Return the (x, y) coordinate for the center point of the cell that contains the specified text.  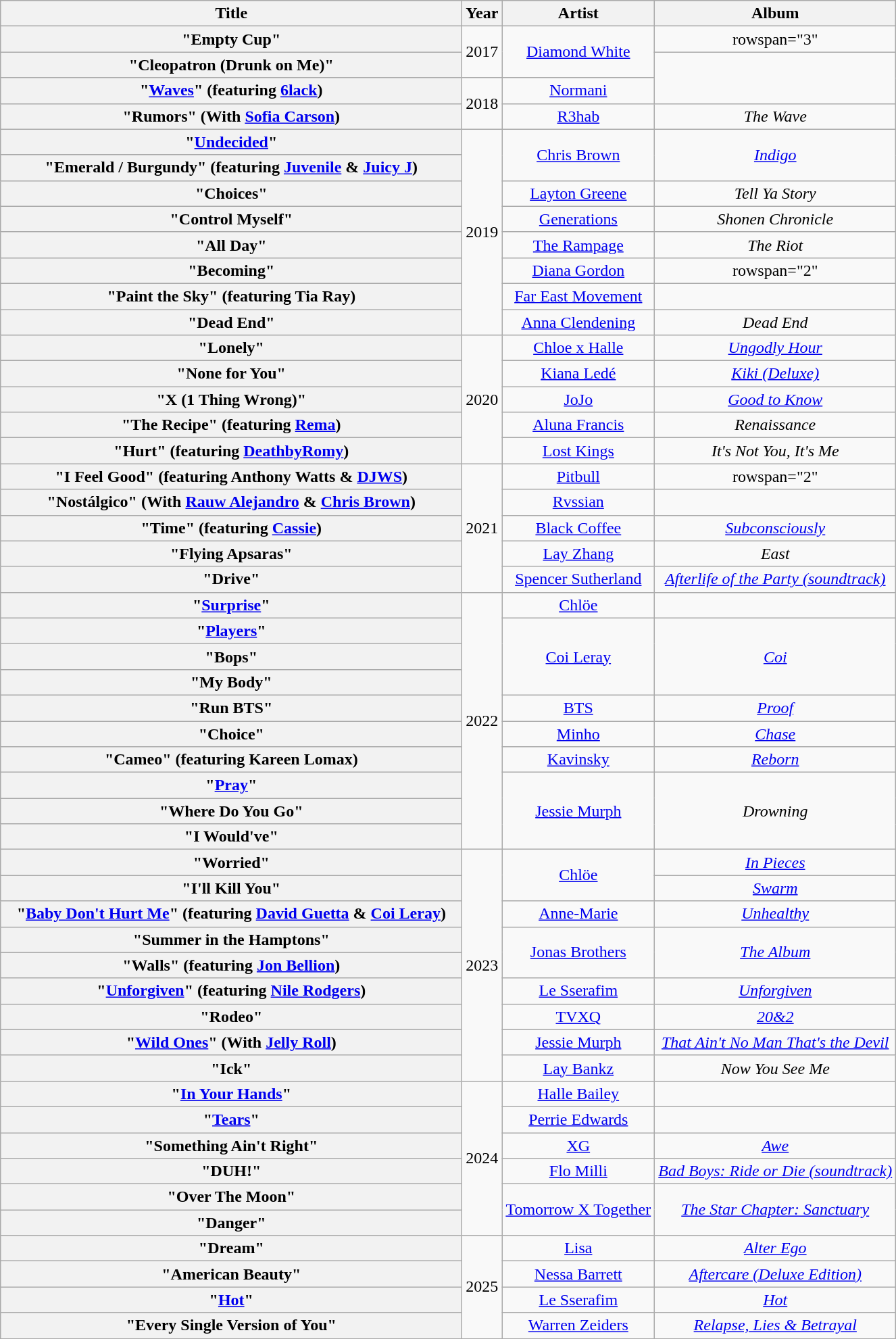
Coi Leray (578, 656)
Rvssian (578, 502)
Lost Kings (578, 451)
Renaissance (776, 425)
Kavinsky (578, 760)
Title (231, 14)
"Lonely" (231, 348)
Aftercare (Deluxe Edition) (776, 1274)
TVXQ (578, 1017)
East (776, 554)
"Where Do You Go" (231, 811)
Afterlife of the Party (soundtrack) (776, 579)
That Ain't No Man That's the Devil (776, 1042)
Jonas Brothers (578, 952)
R3hab (578, 116)
20&2 (776, 1017)
Hot (776, 1300)
Spencer Sutherland (578, 579)
Aluna Francis (578, 425)
Normani (578, 91)
"X (1 Thing Wrong)" (231, 399)
"Cleopatron (Drunk on Me)" (231, 65)
"American Beauty" (231, 1274)
rowspan="3" (776, 39)
"Players" (231, 631)
"Drive" (231, 579)
The Star Chapter: Sanctuary (776, 1210)
"Emerald / Burgundy" (featuring Juvenile & Juicy J) (231, 168)
Lisa (578, 1248)
Far East Movement (578, 296)
Anna Clendening (578, 322)
2025 (482, 1287)
Bad Boys: Ride or Die (soundtrack) (776, 1171)
"Walls" (featuring Jon Bellion) (231, 965)
Kiki (Deluxe) (776, 374)
The Riot (776, 245)
"Baby Don't Hurt Me" (featuring David Guetta & Coi Leray) (231, 914)
Lay Bankz (578, 1068)
2017 (482, 52)
"Empty Cup" (231, 39)
Album (776, 14)
Tomorrow X Together (578, 1210)
Tell Ya Story (776, 193)
Reborn (776, 760)
Kiana Ledé (578, 374)
Awe (776, 1146)
"Danger" (231, 1223)
BTS (578, 708)
Ungodly Hour (776, 348)
"The Recipe" (featuring Rema) (231, 425)
Minho (578, 733)
"Becoming" (231, 270)
2018 (482, 103)
"None for You" (231, 374)
"Bops" (231, 656)
"Pray" (231, 785)
2024 (482, 1158)
"Hot" (231, 1300)
In Pieces (776, 862)
The Album (776, 952)
Diamond White (578, 52)
2022 (482, 721)
"My Body" (231, 682)
Year (482, 14)
Chloe x Halle (578, 348)
Halle Bailey (578, 1094)
"Rodeo" (231, 1017)
"I'll Kill You" (231, 888)
The Wave (776, 116)
"Over The Moon" (231, 1197)
Lay Zhang (578, 554)
Swarm (776, 888)
"Time" (featuring Cassie) (231, 528)
"Nostálgico" (With Rauw Alejandro & Chris Brown) (231, 502)
"Tears" (231, 1119)
"Paint the Sky" (featuring Tia Ray) (231, 296)
"I Would've" (231, 837)
2019 (482, 232)
Black Coffee (578, 528)
Coi (776, 656)
Chase (776, 733)
"Summer in the Hamptons" (231, 940)
"All Day" (231, 245)
"Something Ain't Right" (231, 1146)
It's Not You, It's Me (776, 451)
2020 (482, 399)
"Wild Ones" (With Jelly Roll) (231, 1042)
"Worried" (231, 862)
2023 (482, 965)
"I Feel Good" (featuring Anthony Watts & DJWS) (231, 477)
Indigo (776, 155)
Anne-Marie (578, 914)
Good to Know (776, 399)
"Dream" (231, 1248)
Shonen Chronicle (776, 219)
Flo Milli (578, 1171)
Subconsciously (776, 528)
"Undecided" (231, 142)
"Dead End" (231, 322)
Diana Gordon (578, 270)
Nessa Barrett (578, 1274)
"Choices" (231, 193)
"Every Single Version of You" (231, 1325)
"Cameo" (featuring Kareen Lomax) (231, 760)
Artist (578, 14)
"Flying Apsaras" (231, 554)
"Ick" (231, 1068)
Alter Ego (776, 1248)
"Choice" (231, 733)
Relapse, Lies & Betrayal (776, 1325)
JoJo (578, 399)
Dead End (776, 322)
"Surprise" (231, 605)
"Hurt" (featuring DeathbyRomy) (231, 451)
Pitbull (578, 477)
"Control Myself" (231, 219)
The Rampage (578, 245)
Chris Brown (578, 155)
"Waves" (featuring 6lack) (231, 91)
Unhealthy (776, 914)
Warren Zeiders (578, 1325)
2021 (482, 528)
Layton Greene (578, 193)
XG (578, 1146)
Perrie Edwards (578, 1119)
"Unforgiven" (featuring Nile Rodgers) (231, 991)
Proof (776, 708)
"Run BTS" (231, 708)
Drowning (776, 811)
Now You See Me (776, 1068)
"Rumors" (With Sofia Carson) (231, 116)
Unforgiven (776, 991)
"In Your Hands" (231, 1094)
"DUH!" (231, 1171)
Generations (578, 219)
